Determine the (x, y) coordinate at the center of the cell enclosing the given text.  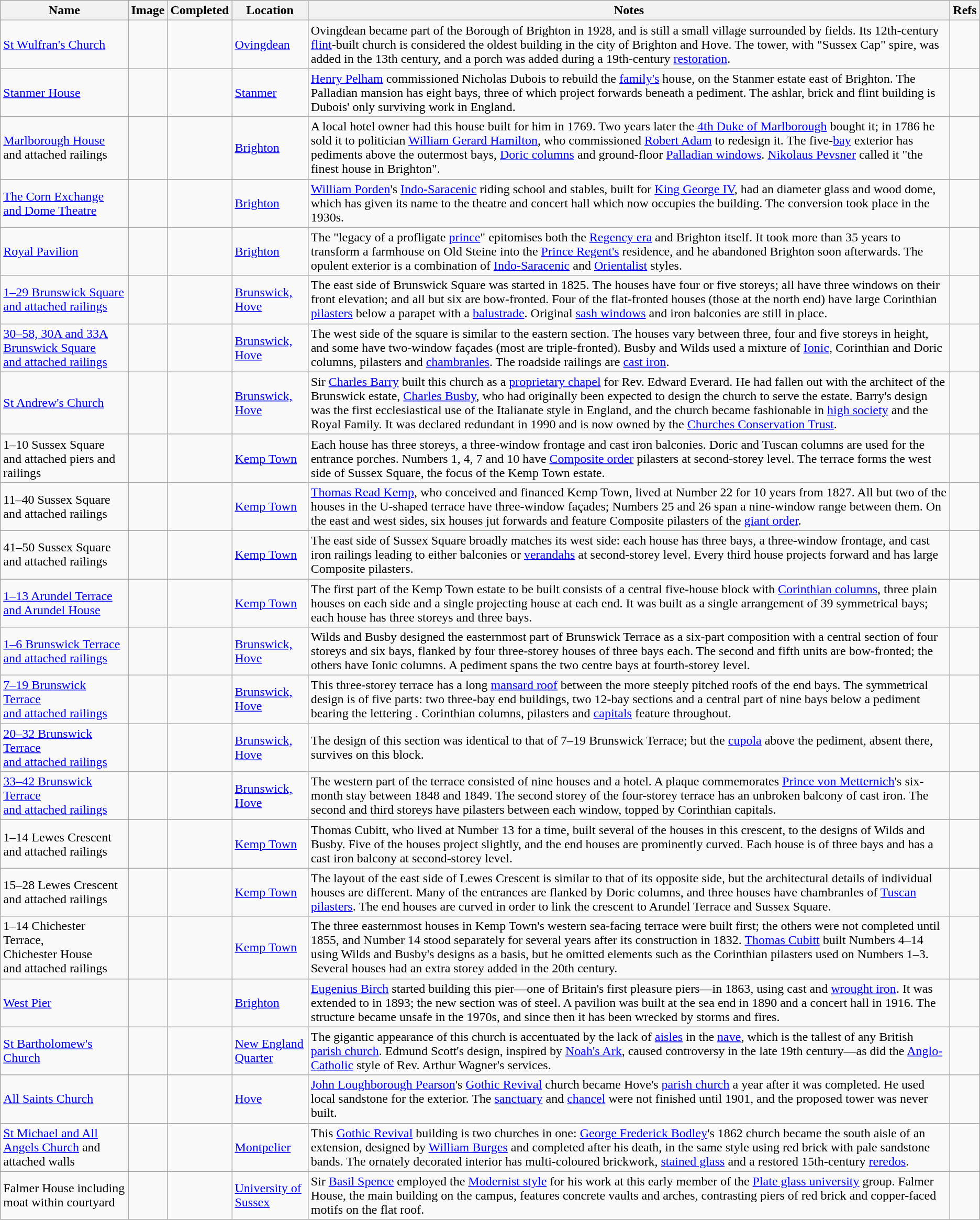
Refs (965, 10)
All Saints Church (64, 1099)
Marlborough Houseand attached railings (64, 148)
St Bartholomew's Church (64, 1051)
University of Sussex (270, 1195)
30–58, 30A and 33A Brunswick Squareand attached railings (64, 348)
1–14 Chichester Terrace,Chichester Houseand attached railings (64, 948)
1–13 Arundel Terrace and Arundel House (64, 603)
11–40 Sussex Squareand attached railings (64, 506)
1–29 Brunswick Squareand attached railings (64, 300)
Stanmer House (64, 93)
1–6 Brunswick Terraceand attached railings (64, 651)
St Andrew's Church (64, 403)
Location (270, 10)
Royal Pavilion (64, 251)
Image (148, 10)
41–50 Sussex Squareand attached railings (64, 554)
1–10 Sussex Squareand attached piers and railings (64, 458)
Ovingdean (270, 45)
Completed (200, 10)
Falmer House including moat within courtyard (64, 1195)
St Wulfran's Church (64, 45)
Notes (629, 10)
The design of this section was identical to that of 7–19 Brunswick Terrace; but the cupola above the pediment, absent there, survives on this block. (629, 748)
Name (64, 10)
Stanmer (270, 93)
Hove (270, 1099)
7–19 Brunswick Terraceand attached railings (64, 700)
1–14 Lewes Crescentand attached railings (64, 844)
33–42 Brunswick Terraceand attached railings (64, 796)
West Pier (64, 1003)
The Corn Exchangeand Dome Theatre (64, 203)
Montpelier (270, 1147)
New England Quarter (270, 1051)
15–28 Lewes Crescentand attached railings (64, 892)
St Michael and All Angels Church and attached walls (64, 1147)
20–32 Brunswick Terraceand attached railings (64, 748)
